Identify which cell holds the provided text, then report its (x, y) central coordinate. 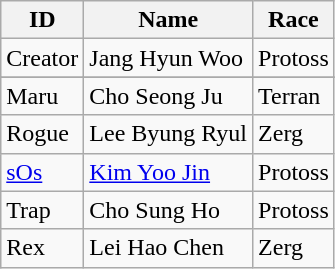
Jang Hyun Woo (168, 58)
Terran (294, 96)
Lei Hao Chen (168, 248)
Kim Yoo Jin (168, 172)
Lee Byung Ryul (168, 134)
sOs (42, 172)
Name (168, 20)
Creator (42, 58)
Cho Seong Ju (168, 96)
ID (42, 20)
Rogue (42, 134)
Trap (42, 210)
Maru (42, 96)
Rex (42, 248)
Cho Sung Ho (168, 210)
Race (294, 20)
